Extract the [X, Y] coordinate from the center of the cell holding the provided text.  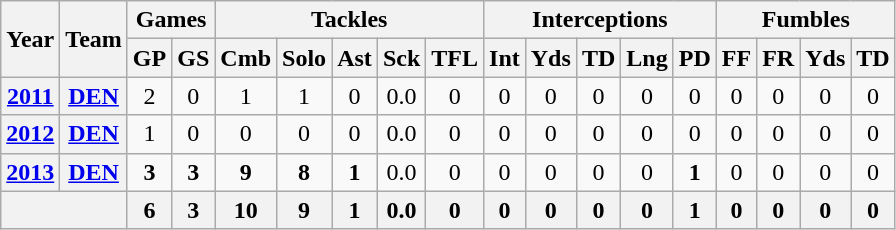
Cmb [246, 58]
Fumbles [806, 20]
Year [30, 39]
2 [149, 96]
2013 [30, 172]
FR [778, 58]
Tackles [350, 20]
FF [736, 58]
Ast [355, 58]
Int [505, 58]
Interceptions [600, 20]
PD [694, 58]
8 [304, 172]
TFL [455, 58]
6 [149, 210]
GP [149, 58]
2011 [30, 96]
Solo [304, 58]
GS [194, 58]
2012 [30, 134]
Lng [647, 58]
Sck [401, 58]
10 [246, 210]
Team [94, 39]
Games [170, 20]
